Provide the (x, y) coordinate of the cell's center where the given text is located.  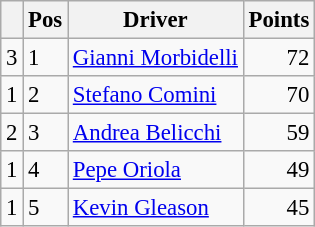
4 (46, 170)
5 (46, 208)
72 (278, 58)
49 (278, 170)
Pos (46, 20)
Stefano Comini (156, 95)
45 (278, 208)
70 (278, 95)
Kevin Gleason (156, 208)
Pepe Oriola (156, 170)
Gianni Morbidelli (156, 58)
59 (278, 133)
Driver (156, 20)
Points (278, 20)
Andrea Belicchi (156, 133)
